Locate the cell with the specified text and output its (X, Y) center coordinate. 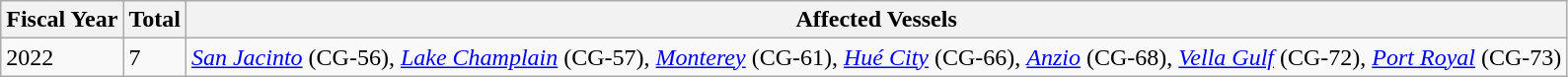
Fiscal Year (62, 20)
Total (155, 20)
2022 (62, 57)
San Jacinto (CG-56), Lake Champlain (CG-57), Monterey (CG-61), Hué City (CG-66), Anzio (CG-68), Vella Gulf (CG-72), Port Royal (CG-73) (876, 57)
Affected Vessels (876, 20)
7 (155, 57)
